Identify which cell holds the provided text, then report its (x, y) central coordinate. 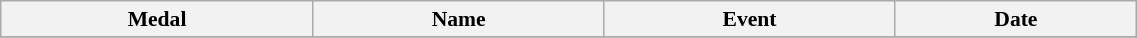
Medal (158, 19)
Name (458, 19)
Event (750, 19)
Date (1016, 19)
